Extract the (X, Y) coordinate from the center of the cell holding the provided text.  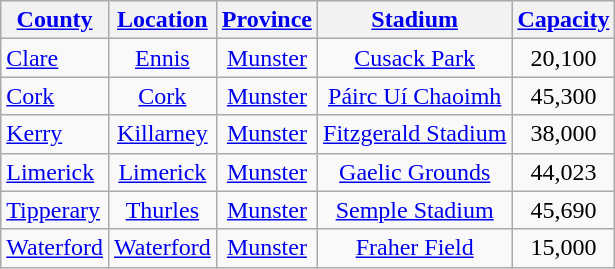
Killarney (162, 134)
44,023 (564, 172)
Clare (55, 58)
45,300 (564, 96)
Gaelic Grounds (415, 172)
Province (266, 20)
Fraher Field (415, 248)
15,000 (564, 248)
Thurles (162, 210)
Location (162, 20)
Cusack Park (415, 58)
38,000 (564, 134)
Tipperary (55, 210)
Semple Stadium (415, 210)
45,690 (564, 210)
County (55, 20)
Fitzgerald Stadium (415, 134)
Capacity (564, 20)
Páirc Uí Chaoimh (415, 96)
20,100 (564, 58)
Stadium (415, 20)
Ennis (162, 58)
Kerry (55, 134)
